Extract the (x, y) coordinate from the center of the cell holding the provided text.  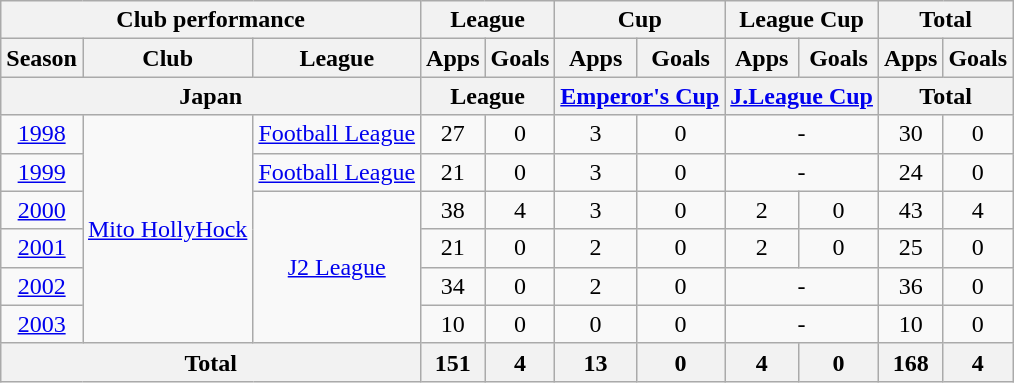
J2 League (337, 267)
Japan (211, 96)
168 (910, 362)
Club performance (211, 20)
Cup (640, 20)
J.League Cup (802, 96)
24 (910, 172)
2001 (42, 248)
2003 (42, 324)
36 (910, 286)
25 (910, 248)
151 (453, 362)
1999 (42, 172)
League Cup (802, 20)
27 (453, 134)
Club (167, 58)
2000 (42, 210)
Mito HollyHock (167, 229)
2002 (42, 286)
34 (453, 286)
13 (596, 362)
Season (42, 58)
Emperor's Cup (640, 96)
43 (910, 210)
38 (453, 210)
30 (910, 134)
1998 (42, 134)
